Pinpoint the cell where the given text exists, returning its (X, Y) midpoint coordinate. 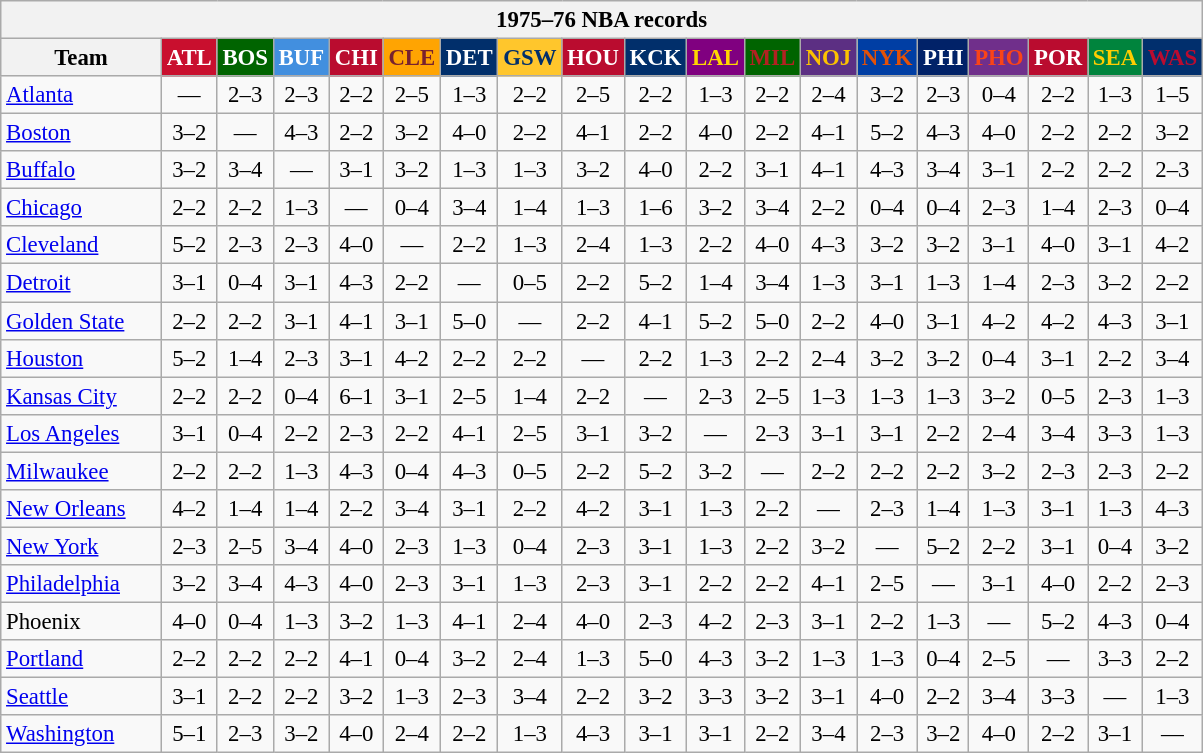
1–5 (1172, 95)
1975–76 NBA records (602, 20)
Team (82, 58)
MIL (772, 58)
Los Angeles (82, 433)
SEA (1116, 58)
CLE (412, 58)
BOS (245, 58)
Boston (82, 133)
GSW (530, 58)
New York (82, 546)
1–6 (656, 208)
New Orleans (82, 509)
Detroit (82, 283)
LAL (716, 58)
BUF (301, 58)
POR (1058, 58)
Atlanta (82, 95)
Houston (82, 358)
Golden State (82, 321)
Chicago (82, 208)
Seattle (82, 697)
CHI (356, 58)
KCK (656, 58)
HOU (594, 58)
PHO (999, 58)
6–1 (356, 396)
PHI (944, 58)
ATL (189, 58)
Philadelphia (82, 584)
5–1 (189, 734)
DET (470, 58)
Buffalo (82, 170)
NOJ (828, 58)
Kansas City (82, 396)
Portland (82, 659)
Phoenix (82, 621)
Washington (82, 734)
Cleveland (82, 245)
WAS (1172, 58)
Milwaukee (82, 471)
NYK (888, 58)
